Search for the cell housing the specified text and yield its (X, Y) center coordinate. 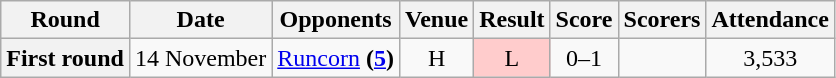
First round (66, 58)
Attendance (770, 20)
Runcorn (5) (336, 58)
L (512, 58)
Round (66, 20)
Score (584, 20)
Scorers (662, 20)
Opponents (336, 20)
Date (200, 20)
14 November (200, 58)
Result (512, 20)
H (436, 58)
0–1 (584, 58)
Venue (436, 20)
3,533 (770, 58)
